Capture the cell that displays the provided text and extract its (x, y) central coordinate. 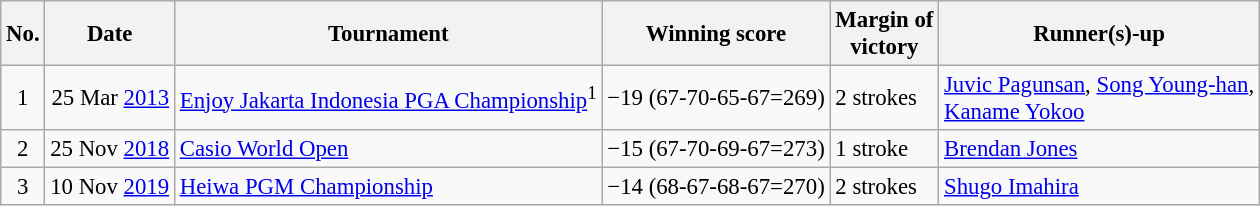
Juvic Pagunsan, Song Young-han, Kaname Yokoo (1100, 98)
Casio World Open (388, 149)
25 Mar 2013 (110, 98)
1 stroke (884, 149)
−14 (68-67-68-67=270) (716, 187)
Brendan Jones (1100, 149)
3 (23, 187)
Winning score (716, 34)
−19 (67-70-65-67=269) (716, 98)
1 (23, 98)
2 (23, 149)
−15 (67-70-69-67=273) (716, 149)
Date (110, 34)
Tournament (388, 34)
Heiwa PGM Championship (388, 187)
Shugo Imahira (1100, 187)
Runner(s)-up (1100, 34)
No. (23, 34)
Enjoy Jakarta Indonesia PGA Championship1 (388, 98)
10 Nov 2019 (110, 187)
Margin ofvictory (884, 34)
25 Nov 2018 (110, 149)
